Search for the cell housing the specified text and yield its [X, Y] center coordinate. 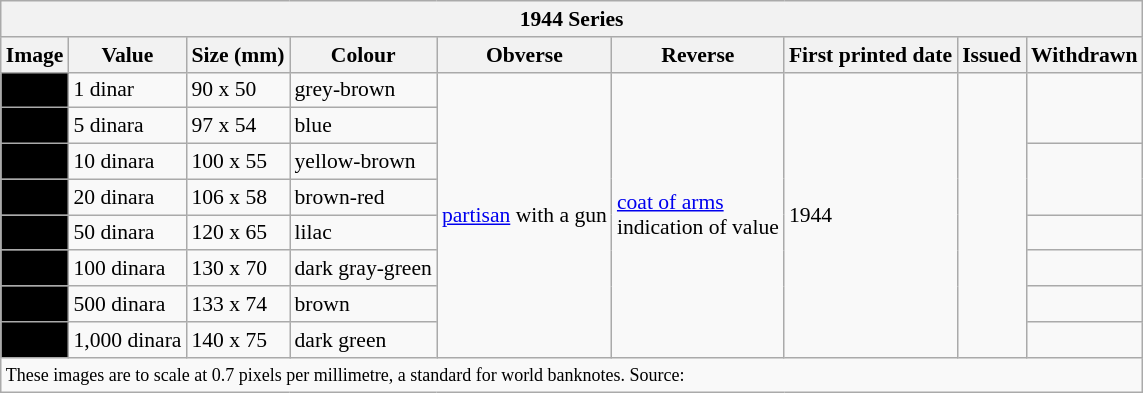
50 dinara [127, 233]
100 dinara [127, 269]
100 x 55 [238, 162]
Issued [992, 55]
partisan with a gun [524, 214]
1944 [870, 214]
5 dinara [127, 126]
500 dinara [127, 304]
dark green [364, 340]
brown [364, 304]
90 x 50 [238, 90]
Size (mm) [238, 55]
Reverse [698, 55]
grey-brown [364, 90]
Obverse [524, 55]
Value [127, 55]
20 dinara [127, 197]
1944 Series [572, 19]
Image [35, 55]
yellow-brown [364, 162]
dark gray-green [364, 269]
1 dinar [127, 90]
Withdrawn [1084, 55]
blue [364, 126]
130 x 70 [238, 269]
brown-red [364, 197]
120 x 65 [238, 233]
Colour [364, 55]
These images are to scale at 0.7 pixels per millimetre, a standard for world banknotes. Source: [572, 375]
10 dinara [127, 162]
140 x 75 [238, 340]
1,000 dinara [127, 340]
97 x 54 [238, 126]
lilac [364, 233]
133 x 74 [238, 304]
First printed date [870, 55]
106 x 58 [238, 197]
coat of armsindication of value [698, 214]
